Identify which cell holds the provided text, then report its [x, y] central coordinate. 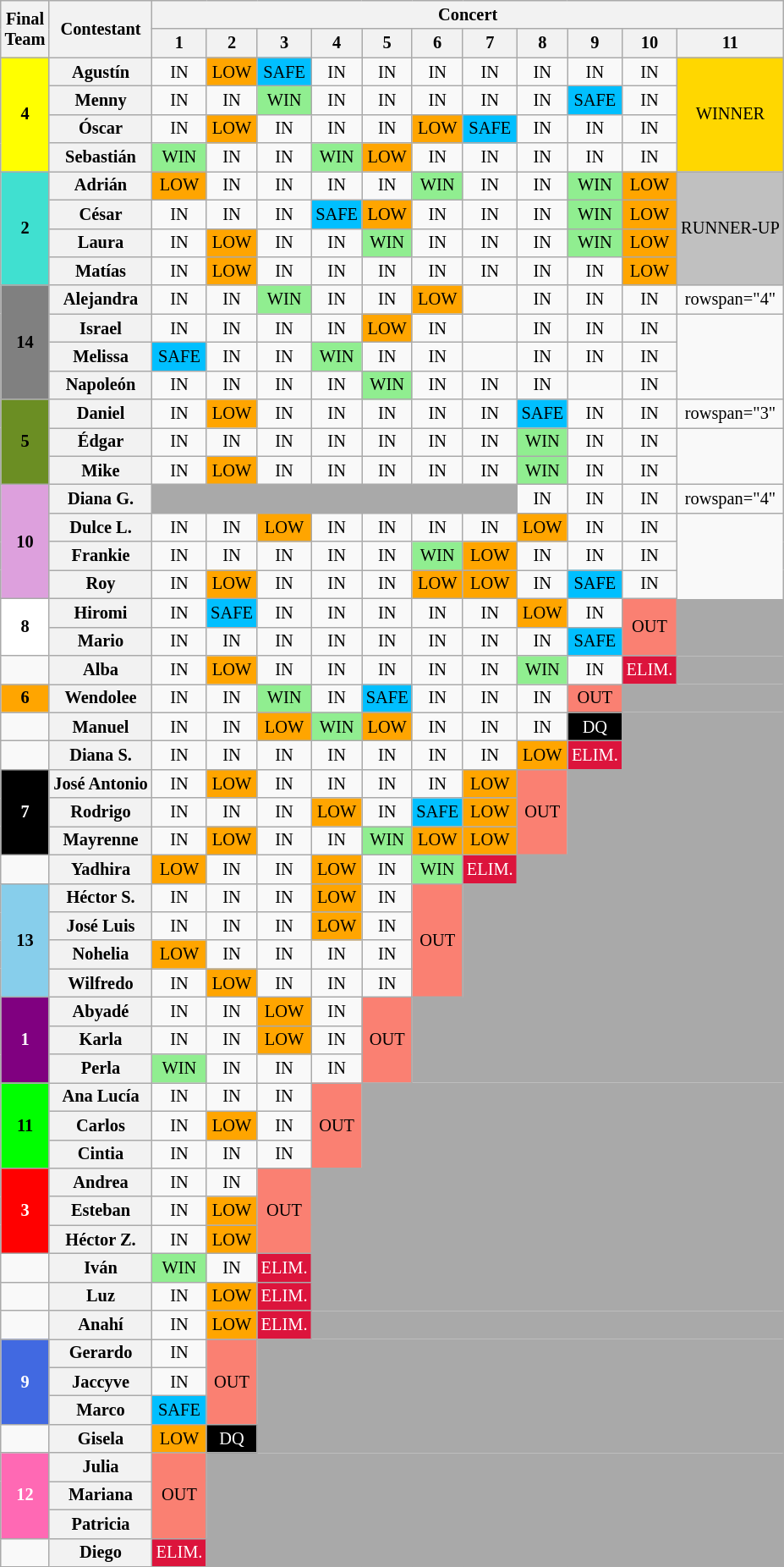
Roy [100, 584]
Agustín [100, 72]
Alejandra [100, 300]
Daniel [100, 414]
Adrián [100, 185]
Mariana [100, 1495]
Wendolee [100, 698]
Carlos [100, 1125]
14 [25, 342]
Anahí [100, 1325]
Mario [100, 641]
Israel [100, 328]
Diego [100, 1553]
José Antonio [100, 783]
Marco [100, 1410]
Laura [100, 243]
Édgar [100, 442]
Gerardo [100, 1353]
Napoleón [100, 385]
Manuel [100, 727]
Wilfredo [100, 983]
Alba [100, 669]
Melissa [100, 356]
Julia [100, 1467]
WINNER [730, 115]
Esteban [100, 1211]
Matías [100, 271]
Mayrenne [100, 840]
Andrea [100, 1182]
Frankie [100, 556]
FinalTeam [25, 29]
Luz [100, 1296]
Diana G. [100, 498]
Dulce L. [100, 527]
Yadhira [100, 869]
Cintia [100, 1154]
Sebastián [100, 157]
Concert [469, 14]
Nohelia [100, 954]
Mike [100, 470]
Contestant [100, 29]
Diana S. [100, 755]
Karla [100, 1040]
Patricia [100, 1524]
Rodrigo [100, 812]
Héctor S. [100, 898]
Abyadé [100, 1011]
12 [25, 1496]
Héctor Z. [100, 1240]
José Luis [100, 926]
RUNNER-UP [730, 228]
Perla [100, 1069]
Ana Lucía [100, 1097]
César [100, 214]
Gisela [100, 1438]
Iván [100, 1267]
Óscar [100, 129]
Jaccyve [100, 1382]
Hiromi [100, 613]
13 [25, 941]
Menny [100, 100]
rowspan="3" [730, 414]
